Provide the [X, Y] coordinate of the cell's center where the given text is located.  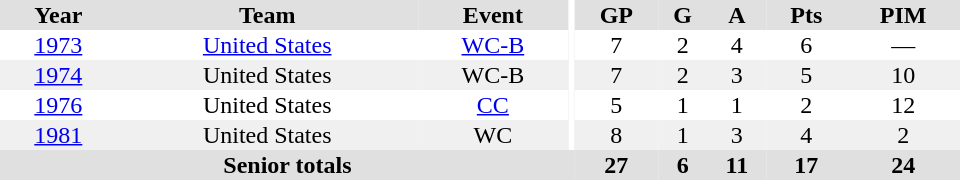
27 [616, 165]
24 [903, 165]
PIM [903, 15]
1974 [58, 75]
— [903, 45]
1973 [58, 45]
Event [493, 15]
12 [903, 105]
1981 [58, 135]
11 [736, 165]
Senior totals [288, 165]
Pts [806, 15]
CC [493, 105]
A [736, 15]
1976 [58, 105]
Team [268, 15]
GP [616, 15]
10 [903, 75]
17 [806, 165]
G [683, 15]
WC [493, 135]
Year [58, 15]
8 [616, 135]
